Locate the cell with the specified text and output its [x, y] center coordinate. 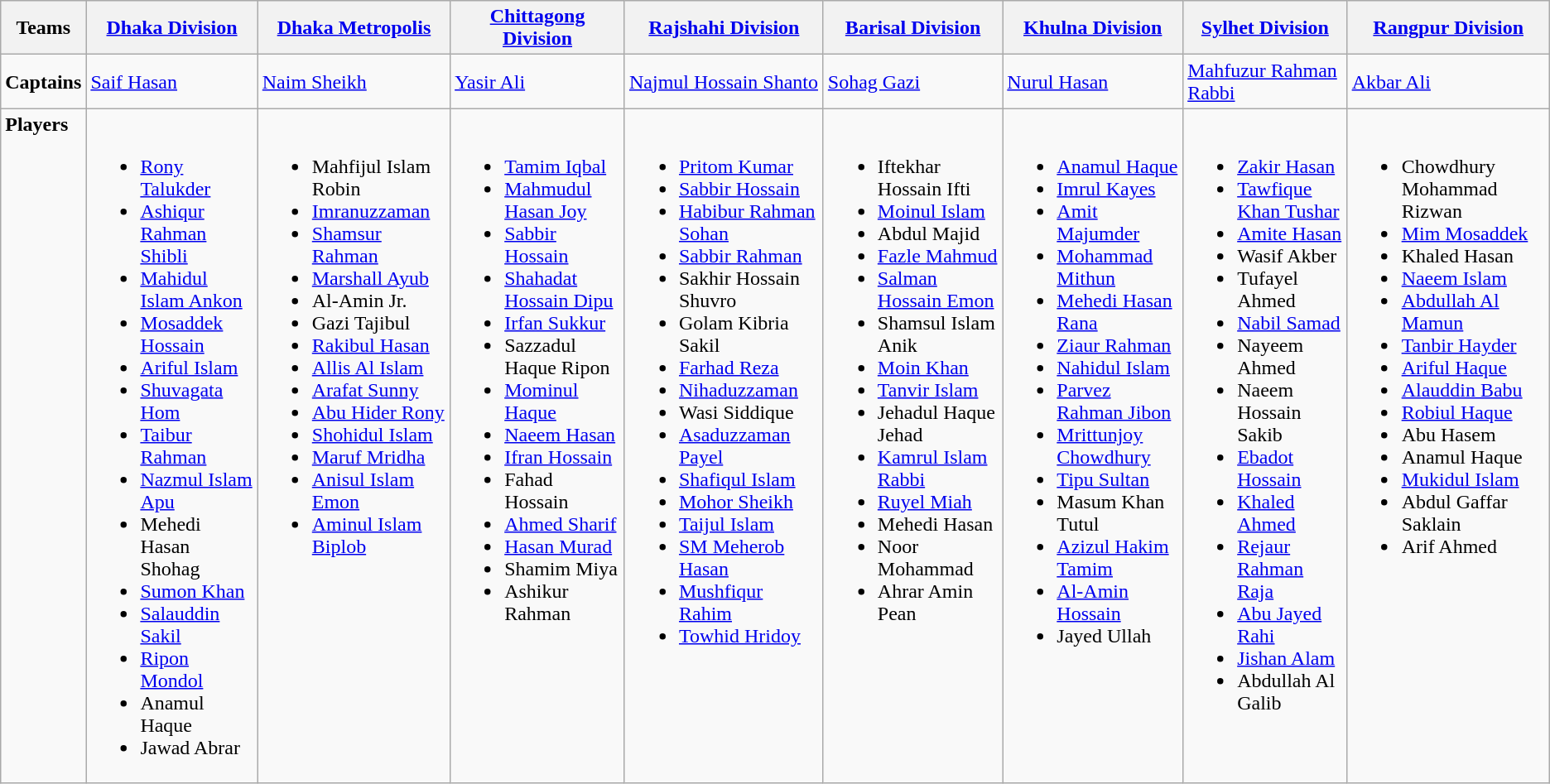
Rajshahi Division [724, 28]
Sohag Gazi [912, 81]
Dhaka Metropolis [354, 28]
Najmul Hossain Shanto [724, 81]
Teams [43, 28]
Mahfuzur Rahman Rabbi [1265, 81]
Dhaka Division [172, 28]
Naim Sheikh [354, 81]
Yasir Ali [538, 81]
Players [43, 445]
Khulna Division [1093, 28]
Captains [43, 81]
Sylhet Division [1265, 28]
Rangpur Division [1448, 28]
Akbar Ali [1448, 81]
Chittagong Division [538, 28]
Nurul Hasan [1093, 81]
Saif Hasan [172, 81]
Barisal Division [912, 28]
